Pinpoint the cell where the given text exists, returning its (X, Y) midpoint coordinate. 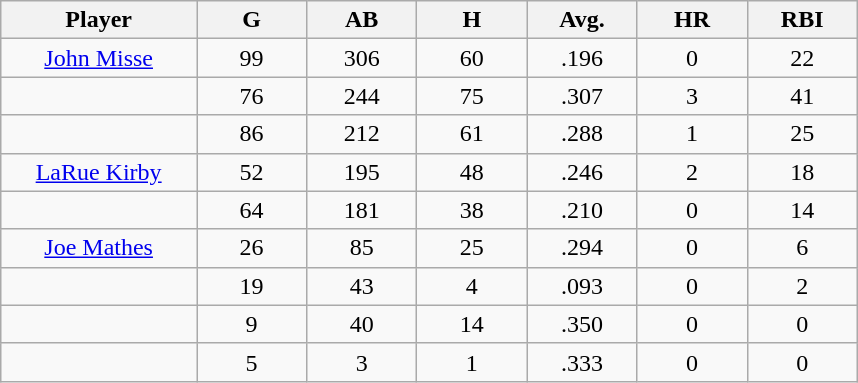
38 (472, 210)
AB (362, 20)
40 (362, 324)
18 (802, 172)
43 (362, 286)
.350 (582, 324)
75 (472, 96)
52 (252, 172)
306 (362, 58)
Player (99, 20)
212 (362, 134)
76 (252, 96)
99 (252, 58)
LaRue Kirby (99, 172)
64 (252, 210)
5 (252, 362)
9 (252, 324)
H (472, 20)
Joe Mathes (99, 248)
.294 (582, 248)
244 (362, 96)
.196 (582, 58)
4 (472, 286)
41 (802, 96)
19 (252, 286)
22 (802, 58)
.093 (582, 286)
.333 (582, 362)
61 (472, 134)
86 (252, 134)
6 (802, 248)
48 (472, 172)
.246 (582, 172)
John Misse (99, 58)
26 (252, 248)
G (252, 20)
60 (472, 58)
.288 (582, 134)
.210 (582, 210)
HR (692, 20)
85 (362, 248)
Avg. (582, 20)
RBI (802, 20)
.307 (582, 96)
195 (362, 172)
181 (362, 210)
